Extract the (x, y) coordinate from the center of the cell holding the provided text.  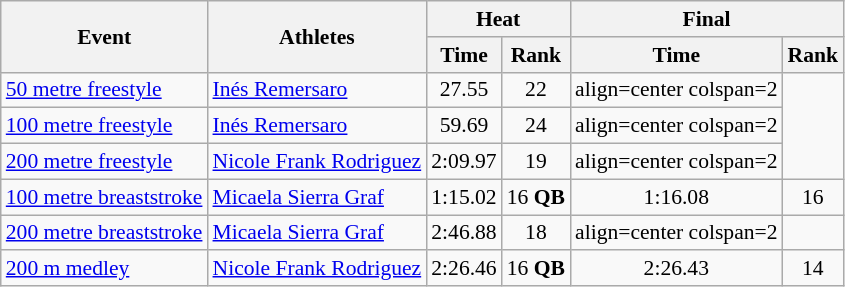
18 (536, 233)
19 (536, 162)
Final (706, 19)
Heat (498, 19)
50 metre freestyle (104, 90)
Athletes (316, 36)
14 (814, 269)
1:16.08 (676, 197)
22 (536, 90)
59.69 (464, 126)
2:46.88 (464, 233)
2:09.97 (464, 162)
200 metre breaststroke (104, 233)
2:26.46 (464, 269)
100 metre freestyle (104, 126)
100 metre breaststroke (104, 197)
24 (536, 126)
1:15.02 (464, 197)
27.55 (464, 90)
200 metre freestyle (104, 162)
Event (104, 36)
16 (814, 197)
200 m medley (104, 269)
2:26.43 (676, 269)
